Provide the [x, y] coordinate of the cell's center where the given text is located.  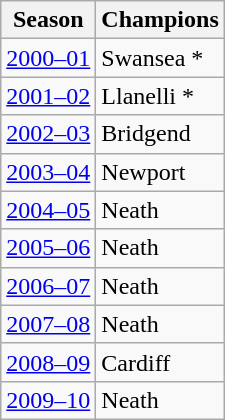
2005–06 [48, 248]
Newport [160, 172]
2000–01 [48, 58]
Cardiff [160, 362]
2003–04 [48, 172]
2001–02 [48, 96]
2008–09 [48, 362]
2009–10 [48, 400]
2007–08 [48, 324]
2002–03 [48, 134]
Swansea * [160, 58]
Llanelli * [160, 96]
2006–07 [48, 286]
2004–05 [48, 210]
Champions [160, 20]
Bridgend [160, 134]
Season [48, 20]
